From the cell containing the given text, extract its center point as (X, Y) coordinate. 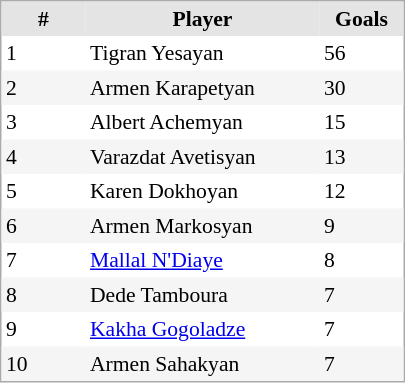
6 (44, 225)
Tigran Yesayan (203, 53)
Karen Dokhoyan (203, 191)
5 (44, 191)
2 (44, 87)
Armen Karapetyan (203, 87)
Armen Sahakyan (203, 363)
10 (44, 363)
Kakha Gogoladze (203, 329)
56 (362, 53)
Player (203, 19)
Goals (362, 19)
30 (362, 87)
Varazdat Avetisyan (203, 157)
Armen Markosyan (203, 225)
Dede Tamboura (203, 295)
3 (44, 122)
# (44, 19)
1 (44, 53)
4 (44, 157)
15 (362, 122)
12 (362, 191)
Albert Achemyan (203, 122)
Mallal N'Diaye (203, 260)
13 (362, 157)
